Pinpoint the cell where the given text exists, returning its [x, y] midpoint coordinate. 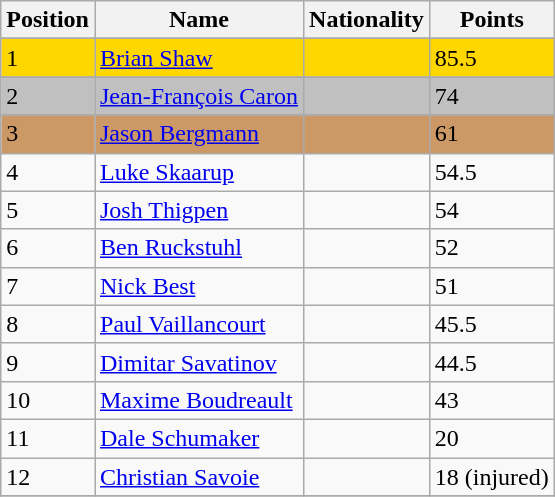
74 [492, 96]
9 [48, 362]
Paul Vaillancourt [198, 324]
Name [198, 20]
10 [48, 400]
52 [492, 248]
Luke Skaarup [198, 172]
7 [48, 286]
61 [492, 134]
1 [48, 58]
Ben Ruckstuhl [198, 248]
Josh Thigpen [198, 210]
Nick Best [198, 286]
85.5 [492, 58]
Dale Schumaker [198, 438]
2 [48, 96]
Nationality [367, 20]
51 [492, 286]
11 [48, 438]
54 [492, 210]
Position [48, 20]
Points [492, 20]
12 [48, 477]
8 [48, 324]
Jean-François Caron [198, 96]
18 (injured) [492, 477]
Brian Shaw [198, 58]
45.5 [492, 324]
20 [492, 438]
43 [492, 400]
54.5 [492, 172]
6 [48, 248]
5 [48, 210]
Jason Bergmann [198, 134]
44.5 [492, 362]
Christian Savoie [198, 477]
Maxime Boudreault [198, 400]
4 [48, 172]
3 [48, 134]
Dimitar Savatinov [198, 362]
